Return the (X, Y) coordinate for the center point of the cell that contains the specified text.  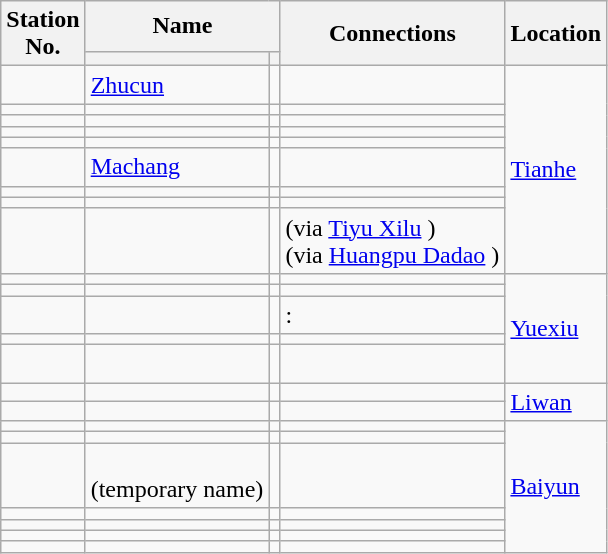
Name (182, 26)
Liwan (556, 402)
: (392, 315)
Machang (177, 167)
Location (556, 34)
Baiyun (556, 486)
Zhucun (177, 85)
(via Tiyu Xilu ) (via Huangpu Dadao ) (392, 240)
Tianhe (556, 170)
StationNo. (43, 34)
(temporary name) (177, 476)
Connections (392, 34)
Yuexiu (556, 328)
